Extract the [X, Y] coordinate from the center of the cell holding the provided text.  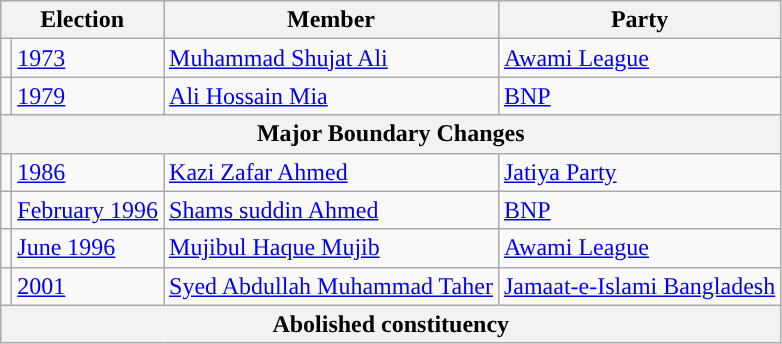
Jatiya Party [639, 172]
Member [332, 20]
Muhammad Shujat Ali [332, 58]
Ali Hossain Mia [332, 96]
Shams suddin Ahmed [332, 210]
1986 [88, 172]
February 1996 [88, 210]
Mujibul Haque Mujib [332, 248]
1979 [88, 96]
June 1996 [88, 248]
Jamaat-e-Islami Bangladesh [639, 286]
1973 [88, 58]
Abolished constituency [391, 324]
Election [82, 20]
Kazi Zafar Ahmed [332, 172]
Syed Abdullah Muhammad Taher [332, 286]
Party [639, 20]
2001 [88, 286]
Major Boundary Changes [391, 134]
